Determine the (x, y) coordinate at the center of the cell enclosing the given text.  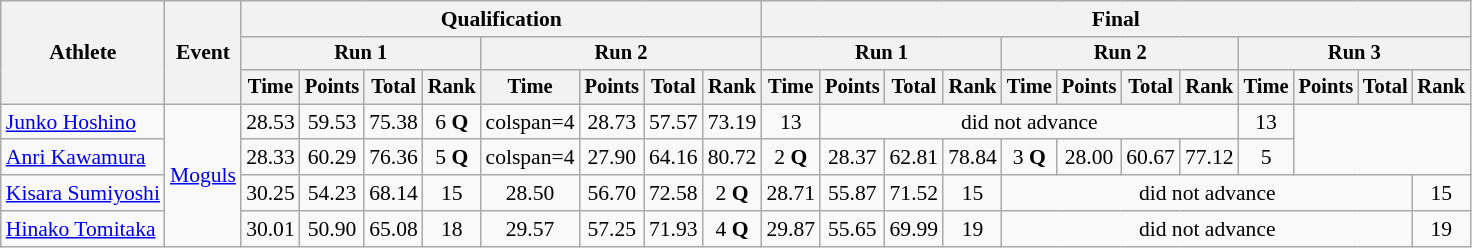
55.65 (852, 229)
28.00 (1089, 158)
28.33 (270, 158)
55.87 (852, 193)
30.01 (270, 229)
76.36 (394, 158)
29.87 (790, 229)
60.29 (332, 158)
77.12 (1210, 158)
18 (452, 229)
56.70 (612, 193)
80.72 (732, 158)
5 Q (452, 158)
60.67 (1150, 158)
73.19 (732, 122)
Anri Kawamura (83, 158)
71.93 (674, 229)
Qualification (501, 19)
Junko Hoshino (83, 122)
28.71 (790, 193)
30.25 (270, 193)
54.23 (332, 193)
71.52 (914, 193)
6 Q (452, 122)
28.37 (852, 158)
4 Q (732, 229)
Hinako Tomitaka (83, 229)
Athlete (83, 52)
Final (1116, 19)
28.73 (612, 122)
29.57 (530, 229)
Event (203, 52)
28.53 (270, 122)
3 Q (1030, 158)
5 (1266, 158)
Run 3 (1354, 54)
59.53 (332, 122)
64.16 (674, 158)
75.38 (394, 122)
50.90 (332, 229)
57.25 (612, 229)
69.99 (914, 229)
62.81 (914, 158)
78.84 (972, 158)
57.57 (674, 122)
Kisara Sumiyoshi (83, 193)
27.90 (612, 158)
68.14 (394, 193)
28.50 (530, 193)
65.08 (394, 229)
72.58 (674, 193)
Moguls (203, 175)
